Extract the (x, y) coordinate from the center of the cell holding the provided text.  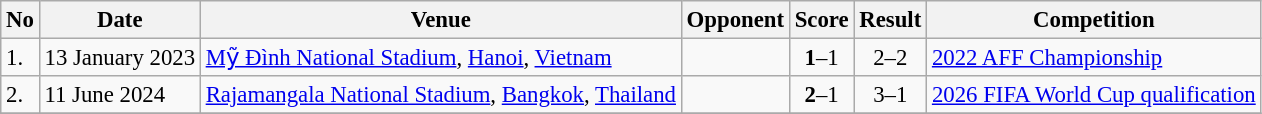
No (20, 20)
2026 FIFA World Cup qualification (1094, 95)
Rajamangala National Stadium, Bangkok, Thailand (440, 95)
Venue (440, 20)
Result (890, 20)
Date (120, 20)
2–1 (822, 95)
2022 AFF Championship (1094, 58)
2. (20, 95)
1. (20, 58)
2–2 (890, 58)
Competition (1094, 20)
3–1 (890, 95)
13 January 2023 (120, 58)
Score (822, 20)
11 June 2024 (120, 95)
Opponent (735, 20)
1–1 (822, 58)
Mỹ Đình National Stadium, Hanoi, Vietnam (440, 58)
